Locate the cell with the specified text and output its [x, y] center coordinate. 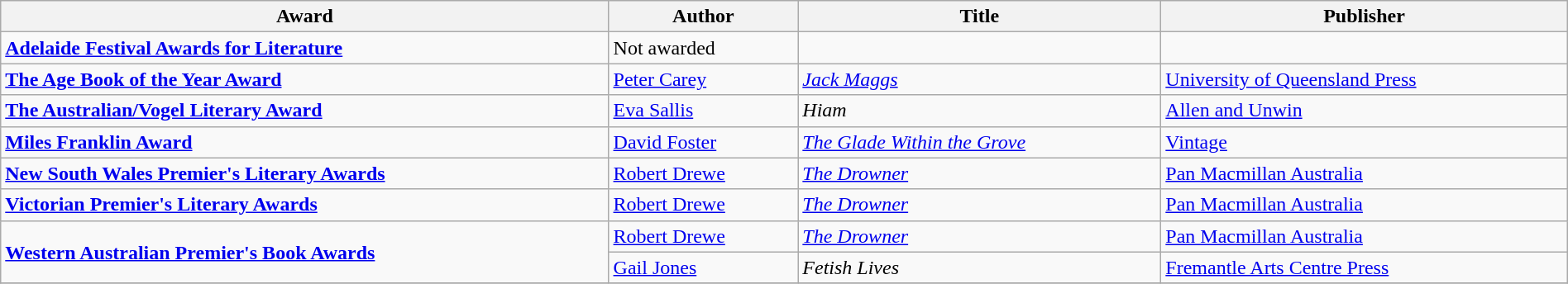
Vintage [1365, 142]
Victorian Premier's Literary Awards [304, 205]
Western Australian Premier's Book Awards [304, 252]
Publisher [1365, 17]
Adelaide Festival Awards for Literature [304, 48]
Peter Carey [703, 79]
The Australian/Vogel Literary Award [304, 111]
David Foster [703, 142]
Jack Maggs [979, 79]
Eva Sallis [703, 111]
University of Queensland Press [1365, 79]
The Age Book of the Year Award [304, 79]
Title [979, 17]
The Glade Within the Grove [979, 142]
Fremantle Arts Centre Press [1365, 267]
Gail Jones [703, 267]
Fetish Lives [979, 267]
New South Wales Premier's Literary Awards [304, 173]
Hiam [979, 111]
Miles Franklin Award [304, 142]
Not awarded [703, 48]
Award [304, 17]
Allen and Unwin [1365, 111]
Author [703, 17]
